Determine the (X, Y) coordinate at the center of the cell enclosing the given text.  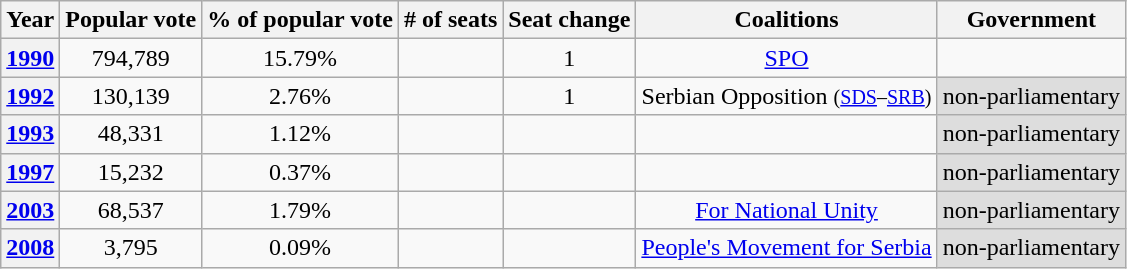
48,331 (131, 134)
Serbian Opposition (SDS–SRB) (786, 96)
% of popular vote (300, 20)
Popular vote (131, 20)
For National Unity (786, 210)
15.79% (300, 58)
794,789 (131, 58)
3,795 (131, 248)
1990 (30, 58)
Government (1031, 20)
2008 (30, 248)
2003 (30, 210)
Coalitions (786, 20)
1997 (30, 172)
SPO (786, 58)
People's Movement for Serbia (786, 248)
0.37% (300, 172)
68,537 (131, 210)
1.79% (300, 210)
# of seats (450, 20)
1.12% (300, 134)
0.09% (300, 248)
Year (30, 20)
Seat change (570, 20)
15,232 (131, 172)
2.76% (300, 96)
1992 (30, 96)
130,139 (131, 96)
1993 (30, 134)
